Search for the cell housing the specified text and yield its (x, y) center coordinate. 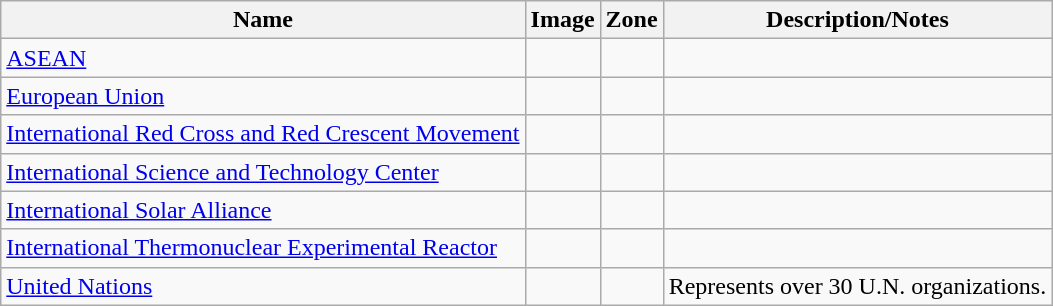
European Union (263, 96)
ASEAN (263, 58)
Image (562, 20)
International Thermonuclear Experimental Reactor (263, 248)
Description/Notes (858, 20)
International Science and Technology Center (263, 172)
Represents over 30 U.N. organizations. (858, 286)
International Red Cross and Red Crescent Movement (263, 134)
Name (263, 20)
Zone (632, 20)
United Nations (263, 286)
International Solar Alliance (263, 210)
